Determine the [x, y] coordinate at the center of the cell enclosing the given text.  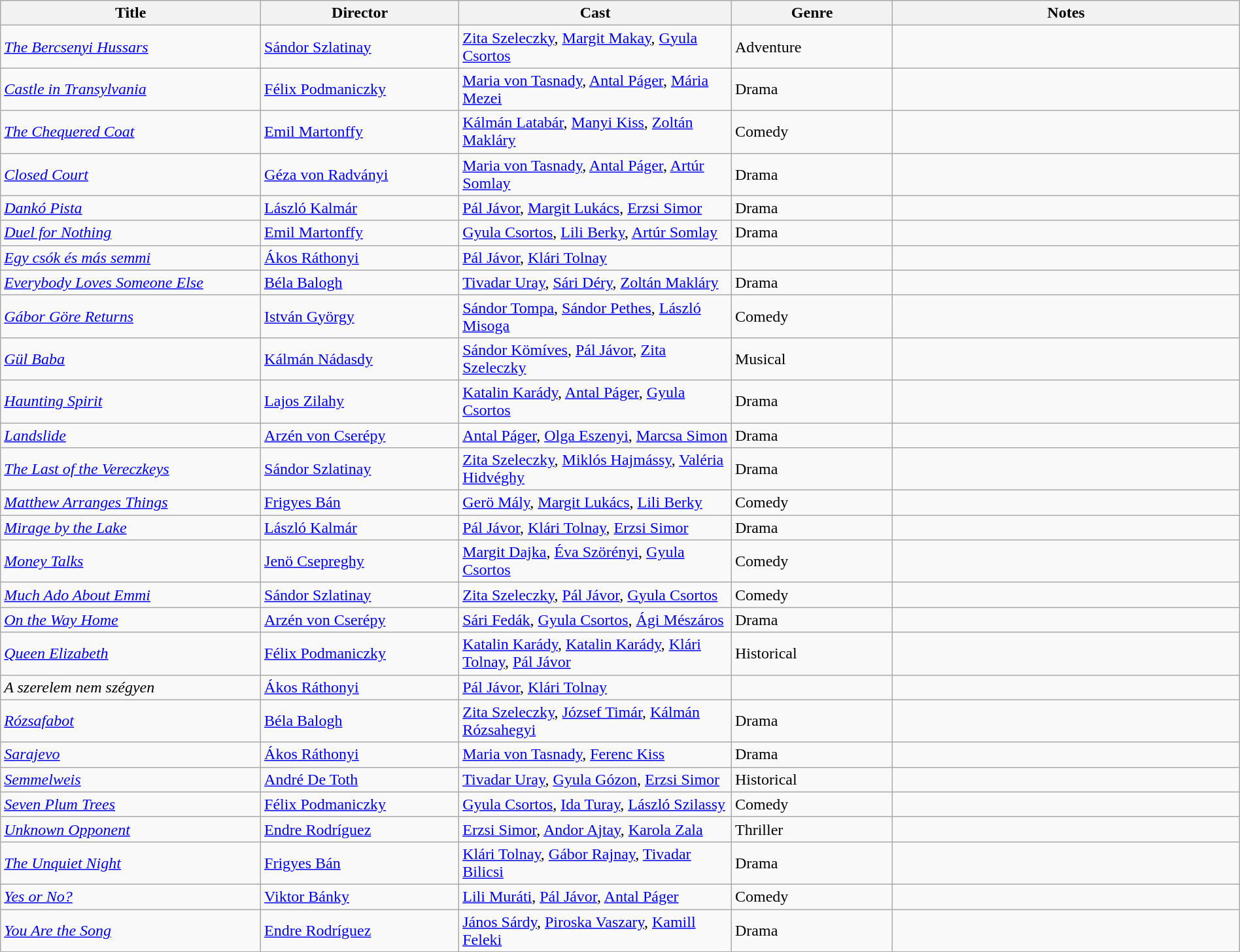
Tivadar Uray, Sári Déry, Zoltán Makláry [595, 282]
Tivadar Uray, Gyula Gózon, Erzsi Simor [595, 779]
The Last of the Vereczkeys [131, 469]
Duel for Nothing [131, 233]
Dankó Pista [131, 208]
Kálmán Latabár, Manyi Kiss, Zoltán Makláry [595, 132]
Castle in Transylvania [131, 89]
Everybody Loves Someone Else [131, 282]
Gül Baba [131, 358]
André De Toth [360, 779]
Lili Muráti, Pál Jávor, Antal Páger [595, 896]
Queen Elizabeth [131, 654]
Title [131, 13]
Antal Páger, Olga Eszenyi, Marcsa Simon [595, 435]
Sarajevo [131, 755]
Kálmán Nádasdy [360, 358]
Maria von Tasnady, Ferenc Kiss [595, 755]
Rózsafabot [131, 721]
Katalin Karády, Katalin Karády, Klári Tolnay, Pál Jávor [595, 654]
Maria von Tasnady, Antal Páger, Mária Mezei [595, 89]
Director [360, 13]
Sári Fedák, Gyula Csortos, Ági Mészáros [595, 620]
János Sárdy, Piroska Vaszary, Kamill Feleki [595, 930]
You Are the Song [131, 930]
Katalin Karády, Antal Páger, Gyula Csortos [595, 401]
Gábor Göre Returns [131, 316]
Gyula Csortos, Lili Berky, Artúr Somlay [595, 233]
Yes or No? [131, 896]
Erzsi Simor, Andor Ajtay, Karola Zala [595, 829]
Closed Court [131, 174]
Viktor Bánky [360, 896]
Genre [812, 13]
Pál Jávor, Klári Tolnay, Erzsi Simor [595, 528]
Zita Szeleczky, Miklós Hajmássy, Valéria Hidvéghy [595, 469]
The Chequered Coat [131, 132]
Egy csók és más semmi [131, 258]
The Bercsenyi Hussars [131, 47]
Jenö Csepreghy [360, 561]
Gerö Mály, Margit Lukács, Lili Berky [595, 503]
A szerelem nem szégyen [131, 687]
Landslide [131, 435]
Thriller [812, 829]
Sándor Kömíves, Pál Jávor, Zita Szeleczky [595, 358]
Géza von Radványi [360, 174]
Unknown Opponent [131, 829]
István György [360, 316]
Cast [595, 13]
Semmelweis [131, 779]
Notes [1066, 13]
Haunting Spirit [131, 401]
Lajos Zilahy [360, 401]
Zita Szeleczky, József Timár, Kálmán Rózsahegyi [595, 721]
Musical [812, 358]
Money Talks [131, 561]
Margit Dajka, Éva Szörényi, Gyula Csortos [595, 561]
Much Ado About Emmi [131, 595]
Sándor Tompa, Sándor Pethes, László Misoga [595, 316]
Matthew Arranges Things [131, 503]
On the Way Home [131, 620]
Zita Szeleczky, Margit Makay, Gyula Csortos [595, 47]
Klári Tolnay, Gábor Rajnay, Tivadar Bilicsi [595, 863]
Maria von Tasnady, Antal Páger, Artúr Somlay [595, 174]
Seven Plum Trees [131, 804]
Zita Szeleczky, Pál Jávor, Gyula Csortos [595, 595]
Gyula Csortos, Ida Turay, László Szilassy [595, 804]
The Unquiet Night [131, 863]
Mirage by the Lake [131, 528]
Adventure [812, 47]
Pál Jávor, Margit Lukács, Erzsi Simor [595, 208]
